Detect which cell encompasses the target text, then output its (X, Y) center coordinate. 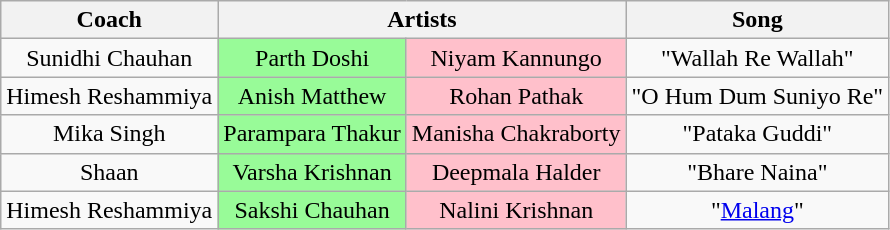
"Bhare Naina" (758, 172)
Mika Singh (110, 134)
Parampara Thakur (312, 134)
Song (758, 20)
Rohan Pathak (516, 96)
Sakshi Chauhan (312, 210)
Sunidhi Chauhan (110, 58)
Anish Matthew (312, 96)
Coach (110, 20)
"Pataka Guddi" (758, 134)
Parth Doshi (312, 58)
Varsha Krishnan (312, 172)
Deepmala Halder (516, 172)
"Malang" (758, 210)
"O Hum Dum Suniyo Re" (758, 96)
Niyam Kannungo (516, 58)
"Wallah Re Wallah" (758, 58)
Manisha Chakraborty (516, 134)
Artists (422, 20)
Shaan (110, 172)
Nalini Krishnan (516, 210)
